Return the (x, y) coordinate for the center point of the cell that contains the specified text.  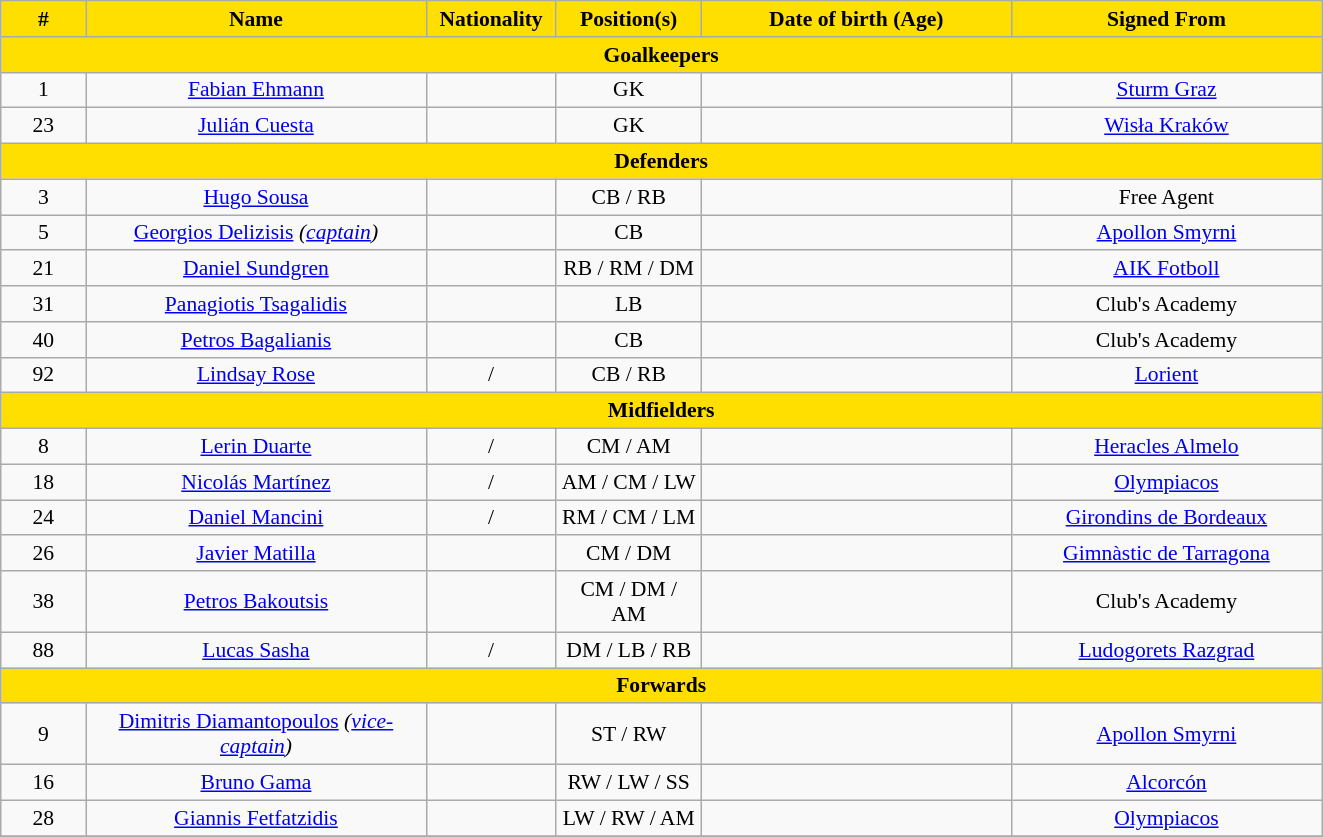
Free Agent (1166, 197)
31 (44, 304)
Name (256, 19)
Forwards (662, 686)
LB (628, 304)
38 (44, 602)
16 (44, 783)
40 (44, 340)
Panagiotis Tsagalidis (256, 304)
5 (44, 233)
Gimnàstic de Tarragona (1166, 554)
Petros Bagalianis (256, 340)
23 (44, 126)
21 (44, 269)
26 (44, 554)
CM / DM / AM (628, 602)
Lorient (1166, 375)
CM / AM (628, 447)
# (44, 19)
AIK Fotboll (1166, 269)
Sturm Graz (1166, 90)
Lindsay Rose (256, 375)
Nationality (491, 19)
Dimitris Diamantopoulos (vice-captain) (256, 734)
AM / CM / LW (628, 482)
Defenders (662, 162)
Petros Bakoutsis (256, 602)
RM / CM / LM (628, 518)
DM / LB / RB (628, 650)
Date of birth (Age) (856, 19)
Giannis Fetfatzidis (256, 818)
8 (44, 447)
Signed From (1166, 19)
ST / RW (628, 734)
RB / RM / DM (628, 269)
28 (44, 818)
Fabian Ehmann (256, 90)
Daniel Mancini (256, 518)
1 (44, 90)
88 (44, 650)
Ludogorets Razgrad (1166, 650)
Lucas Sasha (256, 650)
Position(s) (628, 19)
Georgios Delizisis (captain) (256, 233)
RW / LW / SS (628, 783)
Heracles Almelo (1166, 447)
Hugo Sousa (256, 197)
9 (44, 734)
CM / DM (628, 554)
Girondins de Bordeaux (1166, 518)
Nicolás Martínez (256, 482)
24 (44, 518)
Midfielders (662, 411)
Goalkeepers (662, 55)
Wisła Kraków (1166, 126)
LW / RW / AM (628, 818)
92 (44, 375)
3 (44, 197)
Daniel Sundgren (256, 269)
18 (44, 482)
Javier Matilla (256, 554)
Bruno Gama (256, 783)
Alcorcón (1166, 783)
Lerin Duarte (256, 447)
Julián Cuesta (256, 126)
